Find where the given text appears and provide that cell's center as (X, Y) coordinate. 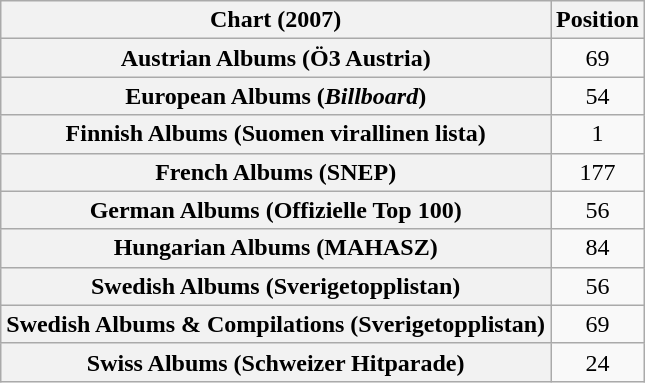
24 (598, 362)
84 (598, 248)
French Albums (SNEP) (276, 172)
Finnish Albums (Suomen virallinen lista) (276, 134)
177 (598, 172)
Chart (2007) (276, 20)
Swiss Albums (Schweizer Hitparade) (276, 362)
Austrian Albums (Ö3 Austria) (276, 58)
Hungarian Albums (MAHASZ) (276, 248)
54 (598, 96)
German Albums (Offizielle Top 100) (276, 210)
Swedish Albums & Compilations (Sverigetopplistan) (276, 324)
Position (598, 20)
Swedish Albums (Sverigetopplistan) (276, 286)
European Albums (Billboard) (276, 96)
1 (598, 134)
